Provide the [X, Y] coordinate of the cell's center where the given text is located.  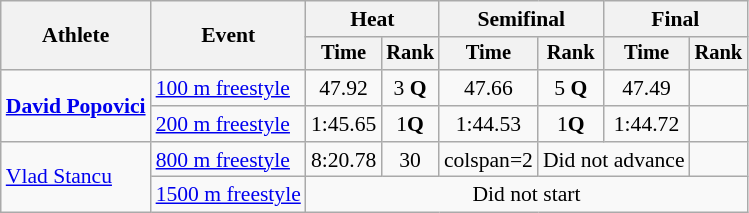
3 Q [410, 88]
Did not start [526, 195]
100 m freestyle [228, 88]
Final [676, 19]
1:45.65 [344, 124]
47.49 [647, 88]
800 m freestyle [228, 160]
8:20.78 [344, 160]
1:44.72 [647, 124]
Athlete [76, 36]
1:44.53 [488, 124]
Vlad Stancu [76, 178]
Heat [372, 19]
colspan=2 [488, 160]
Did not advance [614, 160]
Event [228, 36]
47.66 [488, 88]
200 m freestyle [228, 124]
1500 m freestyle [228, 195]
30 [410, 160]
5 Q [571, 88]
47.92 [344, 88]
David Popovici [76, 106]
Semifinal [522, 19]
